Extract the [x, y] coordinate from the center of the cell holding the provided text.  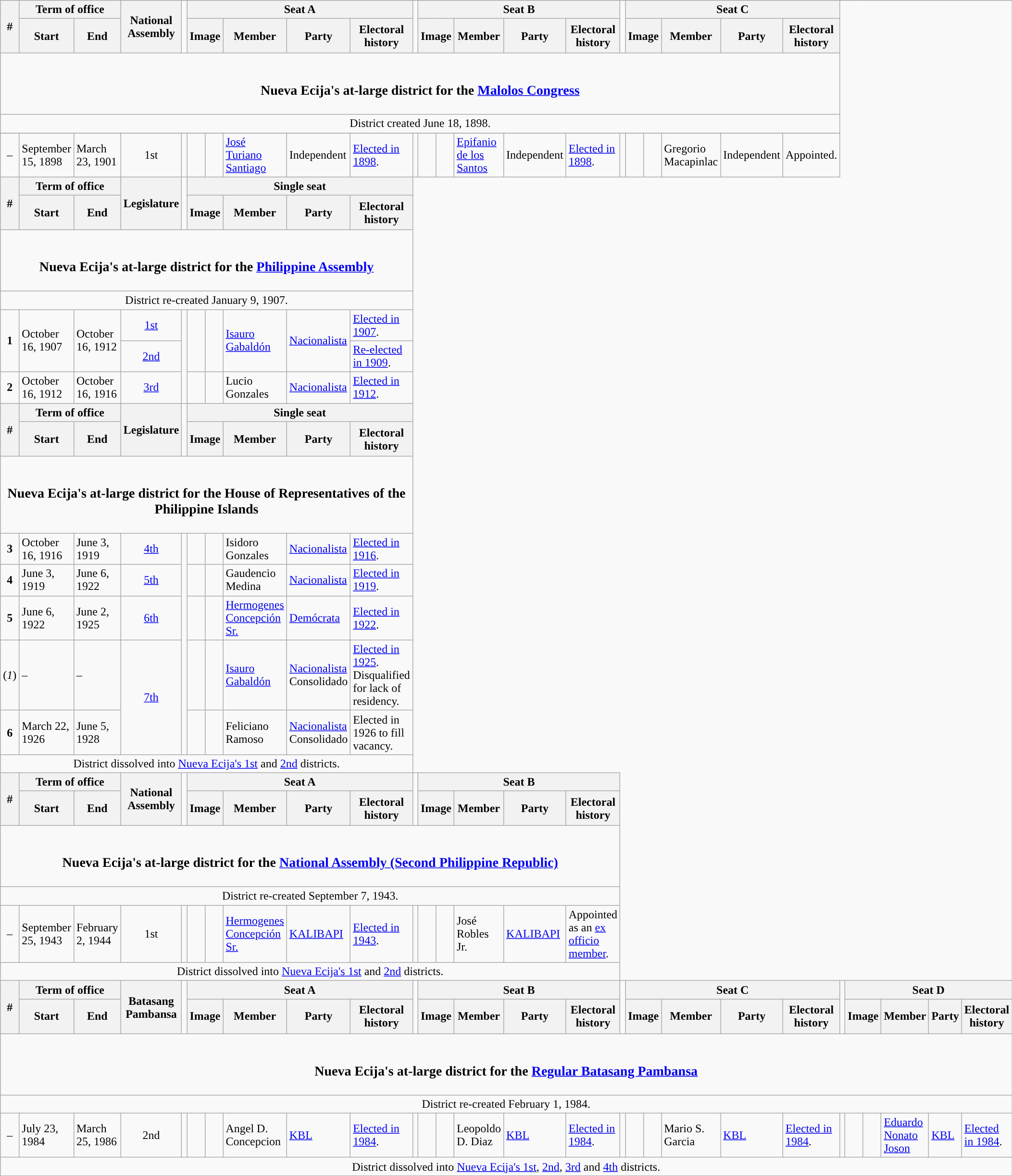
Nueva Ecija's at-large district for the Malolos Congress [420, 84]
Isidoro Gonzales [255, 549]
2 [10, 388]
Seat D [929, 990]
District re-created January 9, 1907. [207, 300]
José Robles Jr. [479, 934]
José Turiano Santiago [255, 155]
September 15, 1898 [47, 155]
Elected in 1943. [382, 934]
February 2, 1944 [97, 934]
Gaudencio Medina [255, 580]
Gregorio Macapinlac [691, 155]
March 25, 1986 [97, 1135]
5th [151, 580]
Appointed as an ex officio member. [593, 934]
Leopoldo D. Diaz [479, 1135]
Re-elected in 1909. [382, 357]
Elected in 1907. [382, 325]
October 16, 1907 [47, 341]
Elected in 1922. [382, 618]
Nacionalista Consolidado [318, 675]
Elected in 1916. [382, 549]
Angel D. Concepcion [255, 1135]
District created June 18, 1898. [420, 124]
Demócrata [318, 618]
District re-created February 1, 1984. [506, 1104]
6th [151, 618]
6 [10, 732]
Elected in 1926 to fill vacancy. [382, 732]
District dissolved into Nueva Ecija's 1st, 2nd, 3rd and 4th districts. [506, 1166]
July 23, 1984 [47, 1135]
7th [151, 697]
Elected in 1919. [382, 580]
1 [10, 341]
3 [10, 549]
Nueva Ecija's at-large district for the National Assembly (Second Philippine Republic) [311, 856]
NacionalistaConsolidado [318, 732]
June 2, 1925 [97, 618]
District re-created September 7, 1943. [311, 896]
Eduardo Nonato Joson [905, 1135]
Epifanio de los Santos [479, 155]
3rd [151, 388]
Elected in 1912. [382, 388]
September 25, 1943 [47, 934]
BatasangPambansa [151, 1007]
June 5, 1928 [97, 732]
5 [10, 618]
Mario S. Garcia [691, 1135]
March 22, 1926 [47, 732]
March 23, 1901 [97, 155]
Feliciano Ramoso [255, 732]
Lucio Gonzales [255, 388]
Nueva Ecija's at-large district for the House of Representatives of the Philippine Islands [207, 495]
4th [151, 549]
Nueva Ecija's at-large district for the Regular Batasang Pambansa [506, 1064]
Nueva Ecija's at-large district for the Philippine Assembly [207, 261]
Elected in 1925. Disqualified for lack of residency. [382, 675]
(1) [10, 675]
4 [10, 580]
Appointed. [811, 155]
